Identify which cell holds the provided text, then report its (x, y) central coordinate. 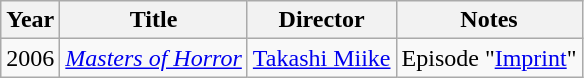
Director (322, 20)
Title (154, 20)
Masters of Horror (154, 58)
Year (30, 20)
Episode "Imprint" (489, 58)
Notes (489, 20)
2006 (30, 58)
Takashi Miike (322, 58)
